Return the (X, Y) coordinate for the center point of the cell that contains the specified text.  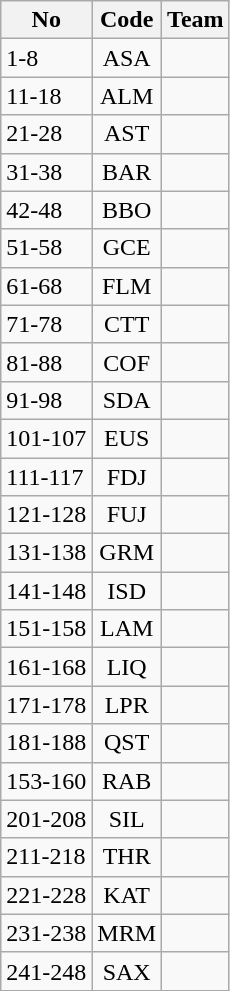
31-38 (46, 172)
QST (127, 743)
11-18 (46, 96)
AST (127, 134)
51-58 (46, 248)
EUS (127, 438)
FLM (127, 286)
RAB (127, 781)
SIL (127, 819)
ALM (127, 96)
FDJ (127, 477)
21-28 (46, 134)
LIQ (127, 667)
241-248 (46, 971)
61-68 (46, 286)
81-88 (46, 362)
GCE (127, 248)
221-228 (46, 895)
101-107 (46, 438)
BAR (127, 172)
91-98 (46, 400)
Team (196, 20)
201-208 (46, 819)
BBO (127, 210)
153-160 (46, 781)
1-8 (46, 58)
71-78 (46, 324)
231-238 (46, 933)
181-188 (46, 743)
SDA (127, 400)
LAM (127, 629)
CTT (127, 324)
Code (127, 20)
211-218 (46, 857)
121-128 (46, 515)
141-148 (46, 591)
KAT (127, 895)
SAX (127, 971)
FUJ (127, 515)
No (46, 20)
MRM (127, 933)
171-178 (46, 705)
COF (127, 362)
LPR (127, 705)
161-168 (46, 667)
131-138 (46, 553)
ISD (127, 591)
ASA (127, 58)
GRM (127, 553)
151-158 (46, 629)
THR (127, 857)
111-117 (46, 477)
42-48 (46, 210)
